Search for the cell housing the specified text and yield its (X, Y) center coordinate. 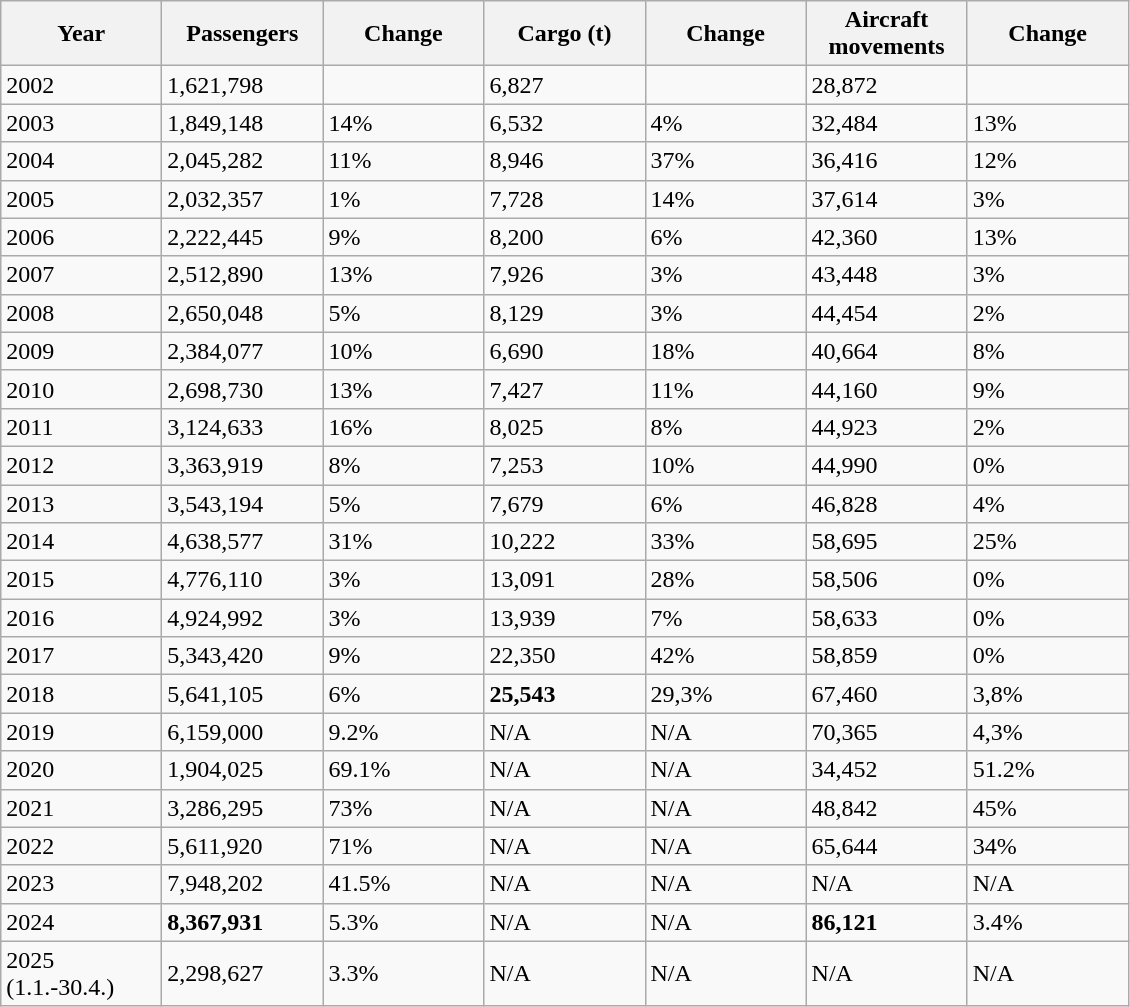
6,159,000 (242, 732)
44,454 (886, 313)
2024 (82, 922)
32,484 (886, 123)
2025 (1.1.-30.4.) (82, 974)
65,644 (886, 846)
12% (1048, 161)
13,091 (564, 580)
2017 (82, 656)
34,452 (886, 770)
2014 (82, 542)
7,427 (564, 389)
37% (726, 161)
10,222 (564, 542)
2005 (82, 199)
2008 (82, 313)
44,160 (886, 389)
3,363,919 (242, 465)
36,416 (886, 161)
13,939 (564, 618)
25% (1048, 542)
2,222,445 (242, 237)
3,124,633 (242, 427)
9.2% (404, 732)
4,638,577 (242, 542)
7,679 (564, 503)
2011 (82, 427)
28% (726, 580)
2007 (82, 275)
58,506 (886, 580)
2015 (82, 580)
51.2% (1048, 770)
1,621,798 (242, 85)
31% (404, 542)
44,990 (886, 465)
42% (726, 656)
2003 (82, 123)
2009 (82, 351)
8,025 (564, 427)
5.3% (404, 922)
2,512,890 (242, 275)
2,650,048 (242, 313)
22,350 (564, 656)
48,842 (886, 808)
7,926 (564, 275)
7% (726, 618)
Year (82, 34)
28,872 (886, 85)
Aircraft movements (886, 34)
7,728 (564, 199)
Cargo (t) (564, 34)
2013 (82, 503)
8,200 (564, 237)
67,460 (886, 694)
2023 (82, 884)
33% (726, 542)
2012 (82, 465)
8,946 (564, 161)
37,614 (886, 199)
2006 (82, 237)
3.4% (1048, 922)
70,365 (886, 732)
7,253 (564, 465)
2004 (82, 161)
3,8% (1048, 694)
46,828 (886, 503)
58,633 (886, 618)
8,367,931 (242, 922)
2016 (82, 618)
2,298,627 (242, 974)
41.5% (404, 884)
73% (404, 808)
29,3% (726, 694)
2021 (82, 808)
25,543 (564, 694)
6,532 (564, 123)
58,859 (886, 656)
2018 (82, 694)
1,849,148 (242, 123)
1% (404, 199)
4,3% (1048, 732)
2,384,077 (242, 351)
2019 (82, 732)
58,695 (886, 542)
71% (404, 846)
8,129 (564, 313)
44,923 (886, 427)
2,032,357 (242, 199)
3.3% (404, 974)
2010 (82, 389)
86,121 (886, 922)
7,948,202 (242, 884)
2002 (82, 85)
Passengers (242, 34)
42,360 (886, 237)
43,448 (886, 275)
4,776,110 (242, 580)
18% (726, 351)
3,286,295 (242, 808)
5,611,920 (242, 846)
2,045,282 (242, 161)
34% (1048, 846)
69.1% (404, 770)
2020 (82, 770)
2,698,730 (242, 389)
6,690 (564, 351)
4,924,992 (242, 618)
40,664 (886, 351)
5,641,105 (242, 694)
3,543,194 (242, 503)
2022 (82, 846)
1,904,025 (242, 770)
6,827 (564, 85)
16% (404, 427)
5,343,420 (242, 656)
45% (1048, 808)
